Capture the cell that displays the provided text and extract its [X, Y] central coordinate. 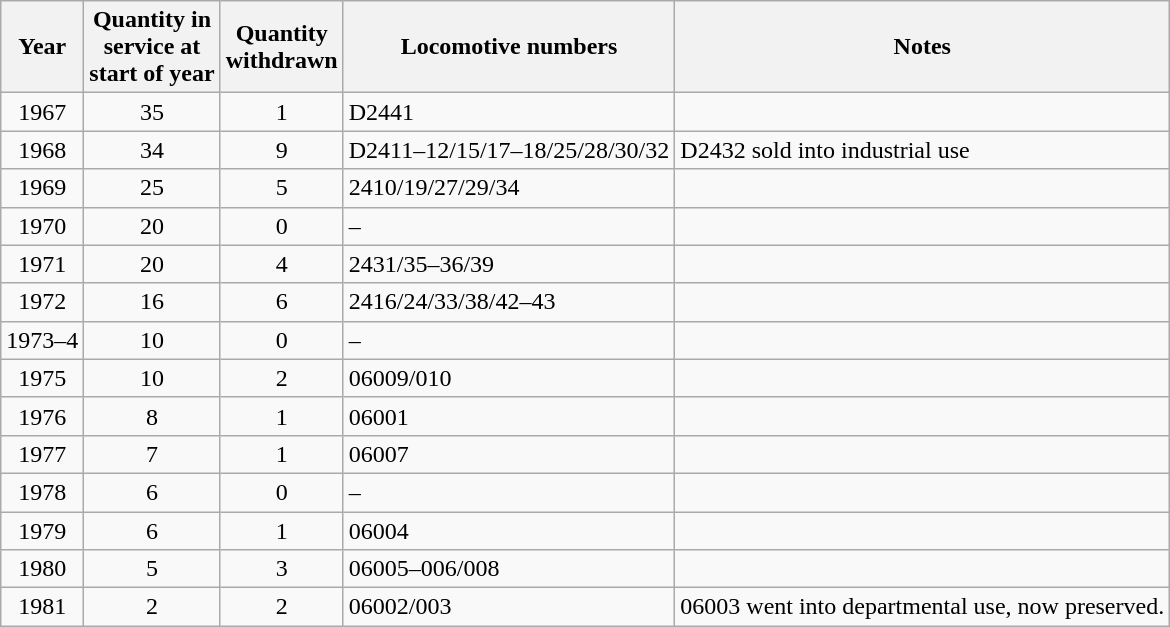
06005–006/008 [509, 569]
D2411–12/15/17–18/25/28/30/32 [509, 150]
34 [152, 150]
1981 [42, 607]
8 [152, 416]
1972 [42, 302]
1969 [42, 188]
D2432 sold into industrial use [922, 150]
1971 [42, 264]
06004 [509, 531]
06007 [509, 454]
06002/003 [509, 607]
9 [282, 150]
7 [152, 454]
1970 [42, 226]
16 [152, 302]
Year [42, 47]
Notes [922, 47]
Quantity inservice atstart of year [152, 47]
3 [282, 569]
Quantitywithdrawn [282, 47]
06009/010 [509, 378]
06001 [509, 416]
1980 [42, 569]
25 [152, 188]
35 [152, 112]
Locomotive numbers [509, 47]
1967 [42, 112]
2410/19/27/29/34 [509, 188]
2431/35–36/39 [509, 264]
1968 [42, 150]
D2441 [509, 112]
1979 [42, 531]
2416/24/33/38/42–43 [509, 302]
1976 [42, 416]
06003 went into departmental use, now preserved. [922, 607]
1975 [42, 378]
1973–4 [42, 340]
4 [282, 264]
1978 [42, 492]
1977 [42, 454]
